Return (X, Y) of the center of cell containing provided text 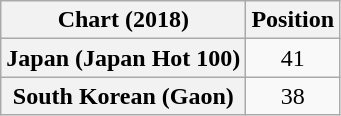
Position (293, 20)
South Korean (Gaon) (124, 96)
38 (293, 96)
41 (293, 58)
Japan (Japan Hot 100) (124, 58)
Chart (2018) (124, 20)
